Extract the (X, Y) coordinate from the center of the cell holding the provided text.  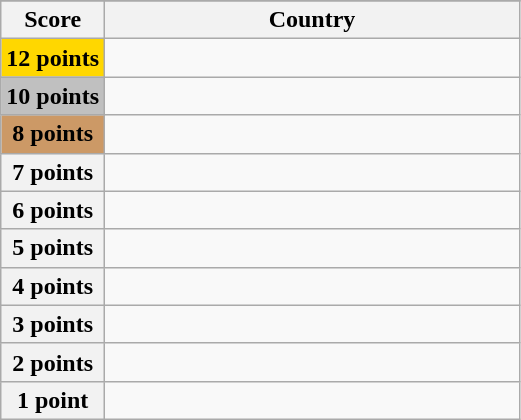
4 points (53, 286)
7 points (53, 172)
1 point (53, 400)
Country (312, 20)
3 points (53, 324)
Score (53, 20)
2 points (53, 362)
6 points (53, 210)
8 points (53, 134)
12 points (53, 58)
10 points (53, 96)
5 points (53, 248)
